Identify which cell holds the provided text, then report its (x, y) central coordinate. 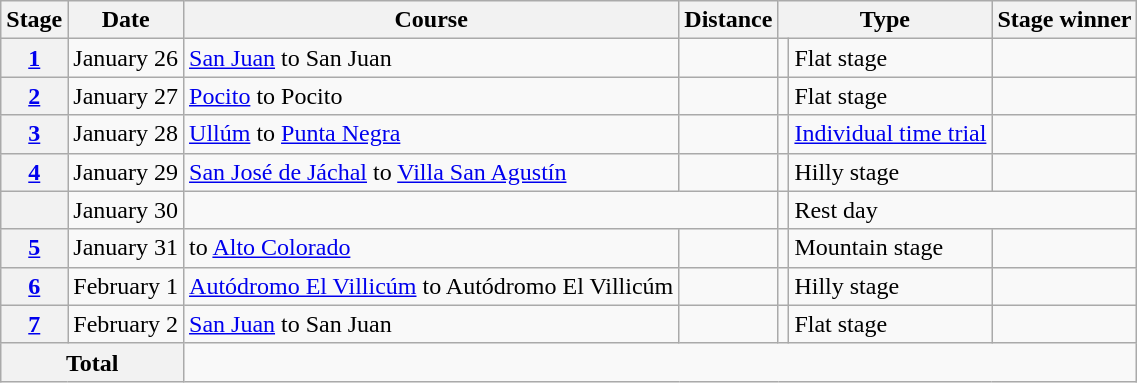
Individual time trial (890, 134)
January 30 (126, 210)
Date (126, 20)
4 (34, 172)
Pocito to Pocito (432, 96)
7 (34, 324)
January 26 (126, 58)
Stage winner (1064, 20)
Stage (34, 20)
to Alto Colorado (432, 248)
5 (34, 248)
San José de Jáchal to Villa San Agustín (432, 172)
3 (34, 134)
Autódromo El Villicúm to Autódromo El Villicúm (432, 286)
Type (885, 20)
6 (34, 286)
February 1 (126, 286)
January 27 (126, 96)
January 28 (126, 134)
2 (34, 96)
Ullúm to Punta Negra (432, 134)
Distance (728, 20)
Total (92, 362)
Mountain stage (890, 248)
1 (34, 58)
Rest day (963, 210)
January 29 (126, 172)
January 31 (126, 248)
Course (432, 20)
February 2 (126, 324)
